For the text-containing cell, return its midpoint in (X, Y) coordinate format. 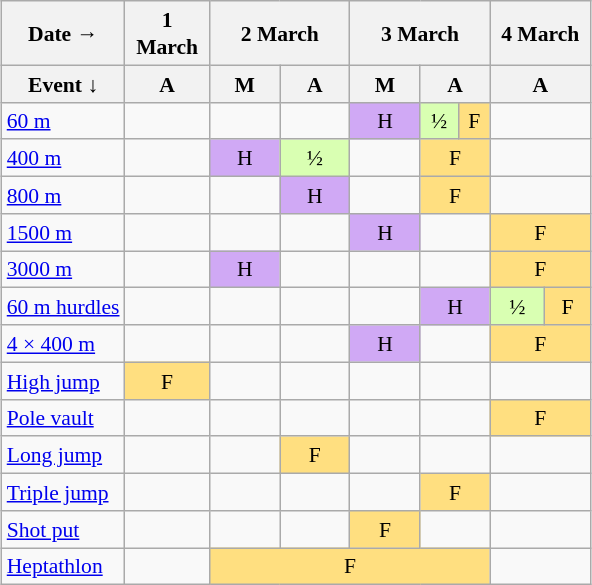
Long jump (64, 454)
Date → (64, 33)
4 × 400 m (64, 344)
Pole vault (64, 418)
60 m (64, 120)
4 March (540, 33)
1500 m (64, 232)
1 March (168, 33)
Shot put (64, 528)
3000 m (64, 268)
60 m hurdles (64, 306)
Event ↓ (64, 84)
Heptathlon (64, 566)
3 March (420, 33)
800 m (64, 194)
2 March (280, 33)
400 m (64, 158)
High jump (64, 380)
Triple jump (64, 492)
